Determine the [x, y] coordinate at the center of the cell enclosing the given text.  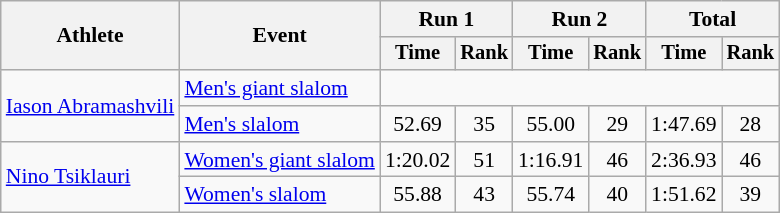
35 [484, 124]
Women's slalom [280, 195]
43 [484, 195]
40 [617, 195]
1:16.91 [550, 160]
2:36.93 [684, 160]
Nino Tsiklauri [90, 178]
28 [751, 124]
1:47.69 [684, 124]
39 [751, 195]
Men's slalom [280, 124]
Athlete [90, 36]
52.69 [418, 124]
Run 1 [446, 19]
55.74 [550, 195]
Event [280, 36]
29 [617, 124]
Run 2 [580, 19]
55.00 [550, 124]
Total [712, 19]
1:51.62 [684, 195]
Women's giant slalom [280, 160]
Iason Abramashvili [90, 106]
51 [484, 160]
55.88 [418, 195]
1:20.02 [418, 160]
Men's giant slalom [280, 88]
